For the text-containing cell, return its midpoint in (x, y) coordinate format. 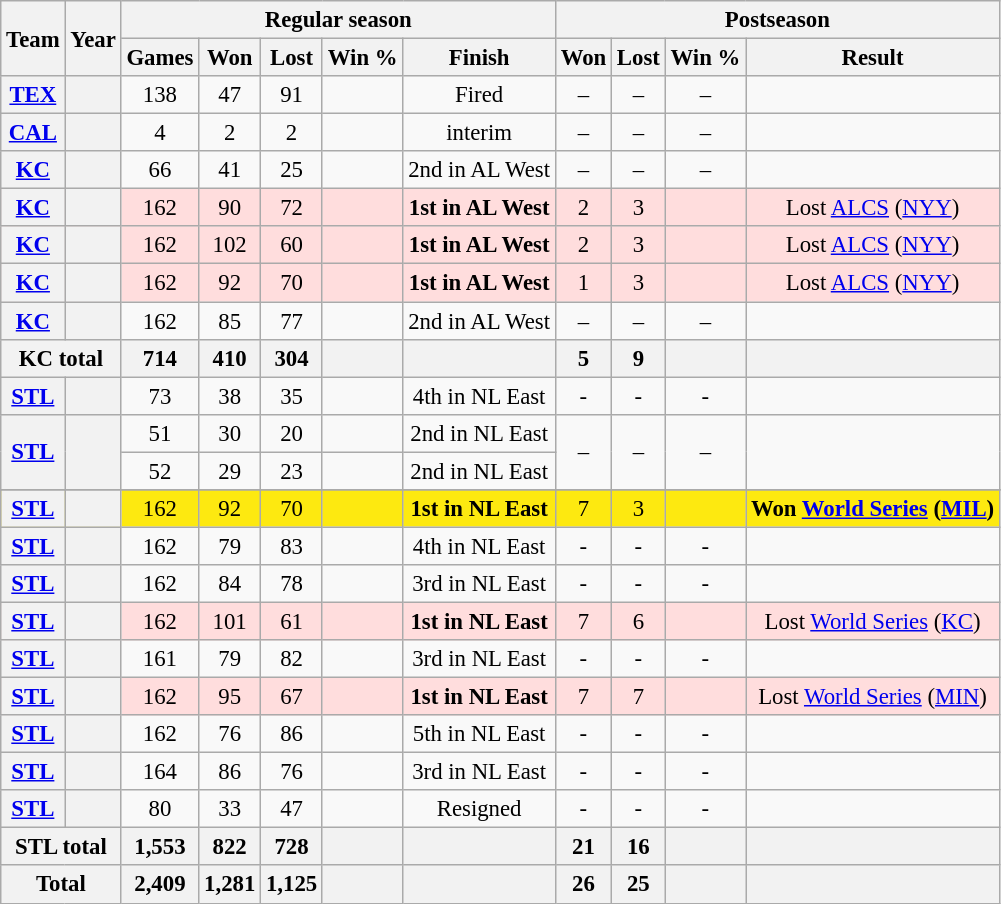
interim (479, 133)
83 (292, 546)
Postseason (777, 20)
20 (292, 433)
4 (160, 133)
78 (292, 584)
1,281 (230, 885)
60 (292, 245)
82 (292, 659)
TEX (33, 95)
164 (160, 772)
95 (230, 697)
51 (160, 433)
6 (639, 621)
101 (230, 621)
102 (230, 245)
30 (230, 433)
84 (230, 584)
2,409 (160, 885)
728 (292, 847)
410 (230, 358)
Lost World Series (KC) (873, 621)
80 (160, 809)
714 (160, 358)
61 (292, 621)
26 (583, 885)
67 (292, 697)
90 (230, 208)
5 (583, 358)
29 (230, 471)
21 (583, 847)
35 (292, 396)
822 (230, 847)
1,553 (160, 847)
Games (160, 58)
33 (230, 809)
CAL (33, 133)
Finish (479, 58)
Year (93, 38)
41 (230, 170)
Total (61, 885)
Regular season (338, 20)
Result (873, 58)
91 (292, 95)
66 (160, 170)
16 (639, 847)
77 (292, 321)
52 (160, 471)
1,125 (292, 885)
73 (160, 396)
138 (160, 95)
9 (639, 358)
Lost World Series (MIN) (873, 697)
Won World Series (MIL) (873, 509)
Resigned (479, 809)
72 (292, 208)
161 (160, 659)
38 (230, 396)
85 (230, 321)
1 (583, 283)
304 (292, 358)
Fired (479, 95)
KC total (61, 358)
5th in NL East (479, 734)
STL total (61, 847)
Team (33, 38)
23 (292, 471)
